For the text-containing cell, return its midpoint in [X, Y] coordinate format. 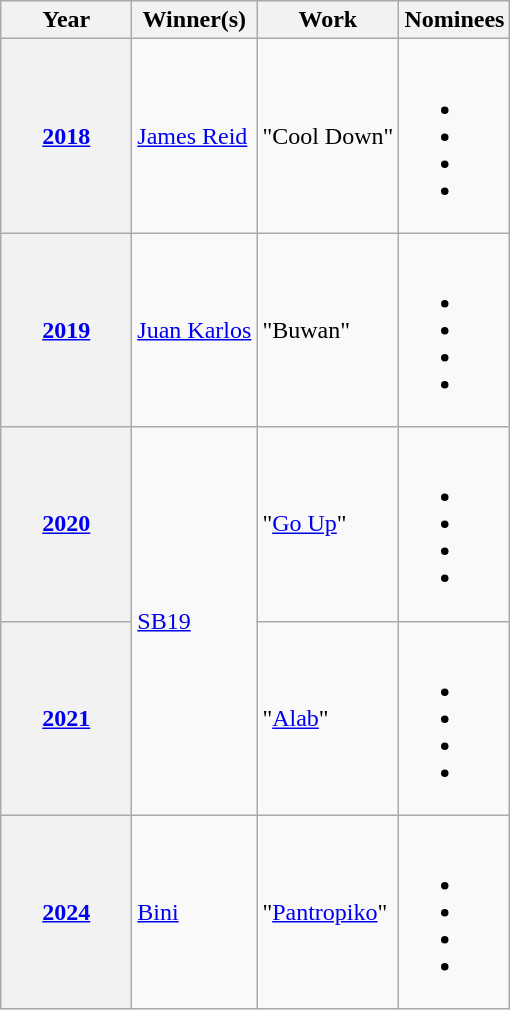
2019 [66, 330]
2018 [66, 136]
Juan Karlos [194, 330]
2020 [66, 524]
2021 [66, 718]
2024 [66, 912]
SB19 [194, 621]
Bini [194, 912]
"Buwan" [328, 330]
"Cool Down" [328, 136]
Year [66, 20]
"Alab" [328, 718]
Work [328, 20]
Nominees [454, 20]
James Reid [194, 136]
Winner(s) [194, 20]
"Pantropiko" [328, 912]
"Go Up" [328, 524]
